Locate the cell with the specified text and output its [x, y] center coordinate. 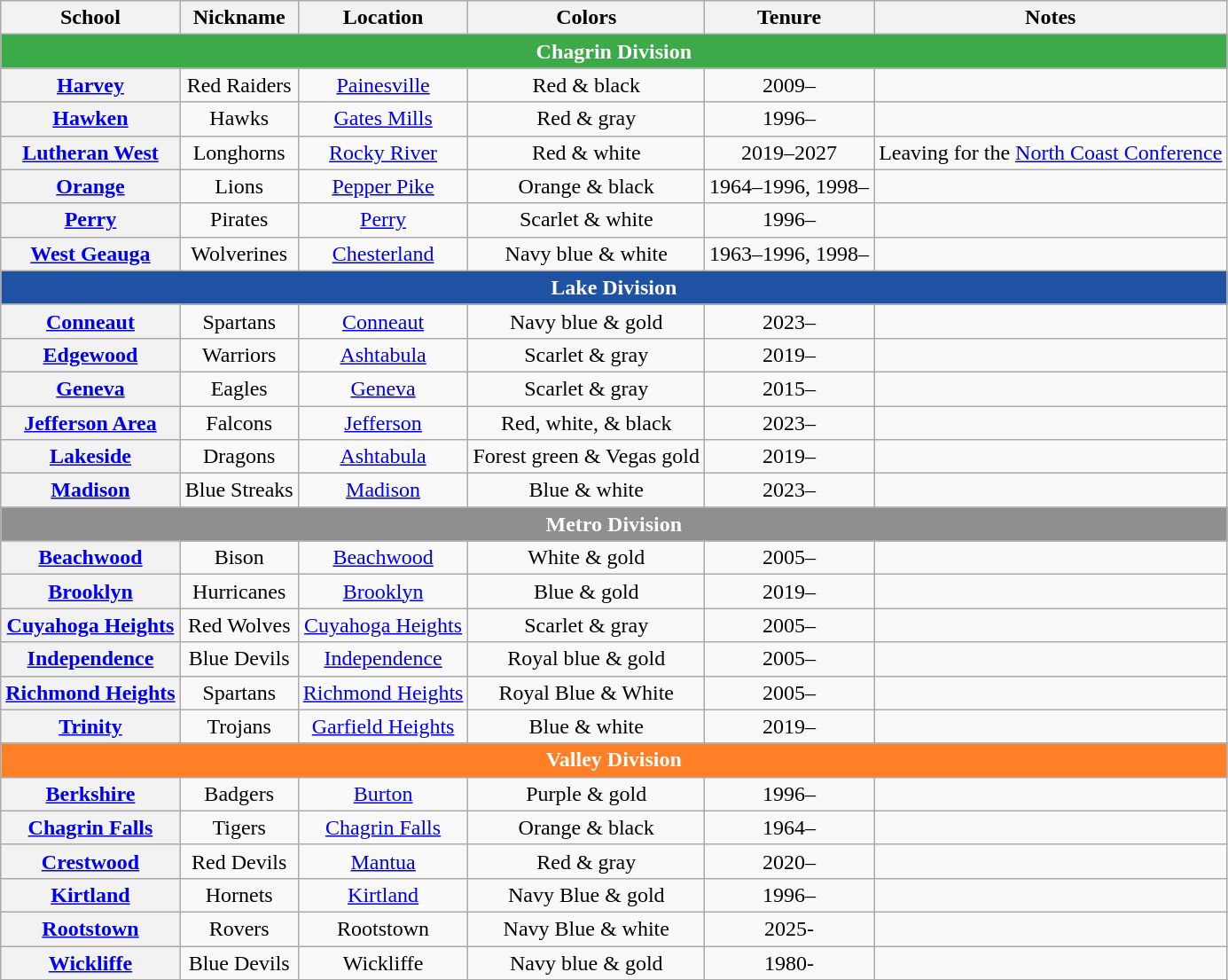
Garfield Heights [383, 726]
Falcons [239, 423]
Jefferson Area [90, 423]
Blue & gold [587, 592]
Bison [239, 558]
2015– [789, 388]
Royal blue & gold [587, 659]
Berkshire [90, 794]
Crestwood [90, 861]
White & gold [587, 558]
Lake Division [614, 287]
Burton [383, 794]
Metro Division [614, 524]
Trojans [239, 726]
1964–1996, 1998– [789, 186]
West Geauga [90, 254]
Red Devils [239, 861]
Navy blue & white [587, 254]
Hornets [239, 895]
Leaving for the North Coast Conference [1051, 153]
2025- [789, 929]
School [90, 18]
Gates Mills [383, 119]
Dragons [239, 457]
Eagles [239, 388]
Chagrin Division [614, 51]
Scarlet & white [587, 220]
Lakeside [90, 457]
Purple & gold [587, 794]
2019–2027 [789, 153]
Edgewood [90, 355]
Location [383, 18]
Warriors [239, 355]
Rovers [239, 929]
Lutheran West [90, 153]
Longhorns [239, 153]
Pepper Pike [383, 186]
Pirates [239, 220]
Navy Blue & white [587, 929]
Red, white, & black [587, 423]
Blue Streaks [239, 490]
1964– [789, 827]
Red Wolves [239, 625]
Lions [239, 186]
Tigers [239, 827]
2020– [789, 861]
Nickname [239, 18]
Royal Blue & White [587, 693]
Jefferson [383, 423]
Wolverines [239, 254]
2009– [789, 85]
Mantua [383, 861]
Colors [587, 18]
1980- [789, 962]
Chesterland [383, 254]
Painesville [383, 85]
Badgers [239, 794]
Hawks [239, 119]
Rocky River [383, 153]
Navy Blue & gold [587, 895]
Trinity [90, 726]
1963–1996, 1998– [789, 254]
Red Raiders [239, 85]
Hurricanes [239, 592]
Tenure [789, 18]
Forest green & Vegas gold [587, 457]
Red & white [587, 153]
Hawken [90, 119]
Orange [90, 186]
Notes [1051, 18]
Red & black [587, 85]
Valley Division [614, 760]
Harvey [90, 85]
